From the cell containing the given text, extract its center point as [x, y] coordinate. 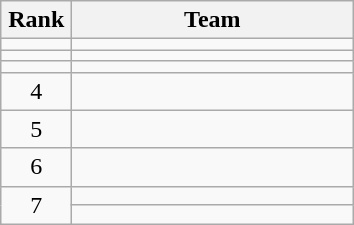
Team [212, 20]
4 [36, 91]
7 [36, 205]
5 [36, 129]
6 [36, 167]
Rank [36, 20]
